Identify which cell holds the provided text, then report its (X, Y) central coordinate. 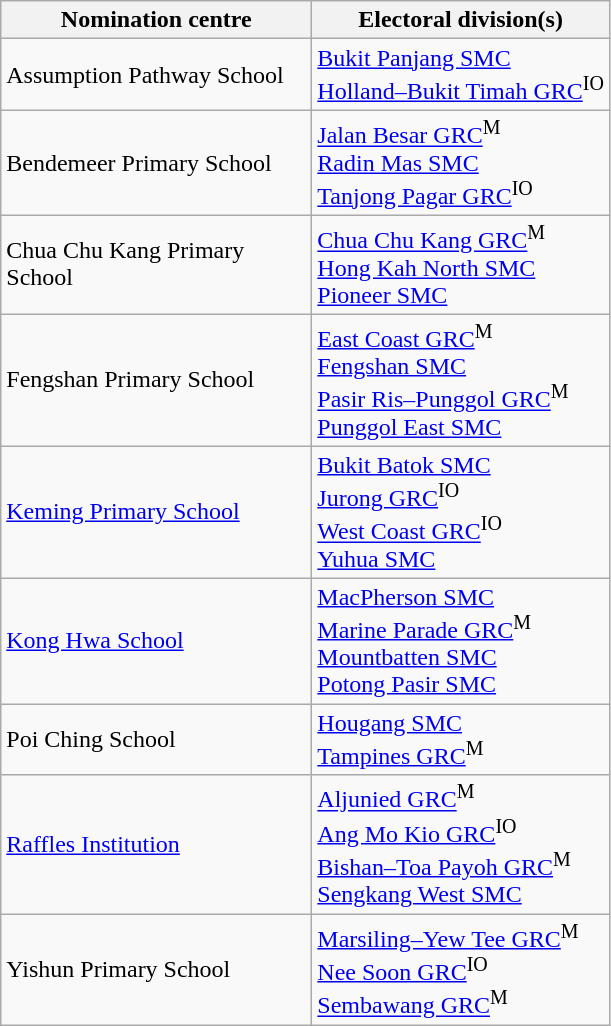
Chua Chu Kang GRCM Hong Kah North SMC Pioneer SMC (461, 264)
Bukit Panjang SMC Holland–Bukit Timah GRCIO (461, 75)
Marsiling–Yew Tee GRCM Nee Soon GRCIO Sembawang GRCM (461, 970)
Poi Ching School (156, 740)
Kong Hwa School (156, 641)
Electoral division(s) (461, 20)
Keming Primary School (156, 512)
Raffles Institution (156, 844)
Aljunied GRCM Ang Mo Kio GRCIO Bishan–Toa Payoh GRCM Sengkang West SMC (461, 844)
Nomination centre (156, 20)
MacPherson SMC Marine Parade GRCM Mountbatten SMC Potong Pasir SMC (461, 641)
Bendemeer Primary School (156, 162)
Yishun Primary School (156, 970)
Assumption Pathway School (156, 75)
Jalan Besar GRCM Radin Mas SMC Tanjong Pagar GRCIO (461, 162)
Fengshan Primary School (156, 380)
Bukit Batok SMC Jurong GRCIO West Coast GRCIO Yuhua SMC (461, 512)
Chua Chu Kang Primary School (156, 264)
East Coast GRCM Fengshan SMC Pasir Ris–Punggol GRCM Punggol East SMC (461, 380)
Hougang SMC Tampines GRCM (461, 740)
